Extract the [x, y] coordinate from the center of the cell holding the provided text.  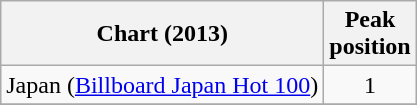
Peakposition [370, 34]
Japan (Billboard Japan Hot 100) [162, 85]
Chart (2013) [162, 34]
1 [370, 85]
